Scan for the cell matching the given text and deliver its [x, y] coordinate at center. 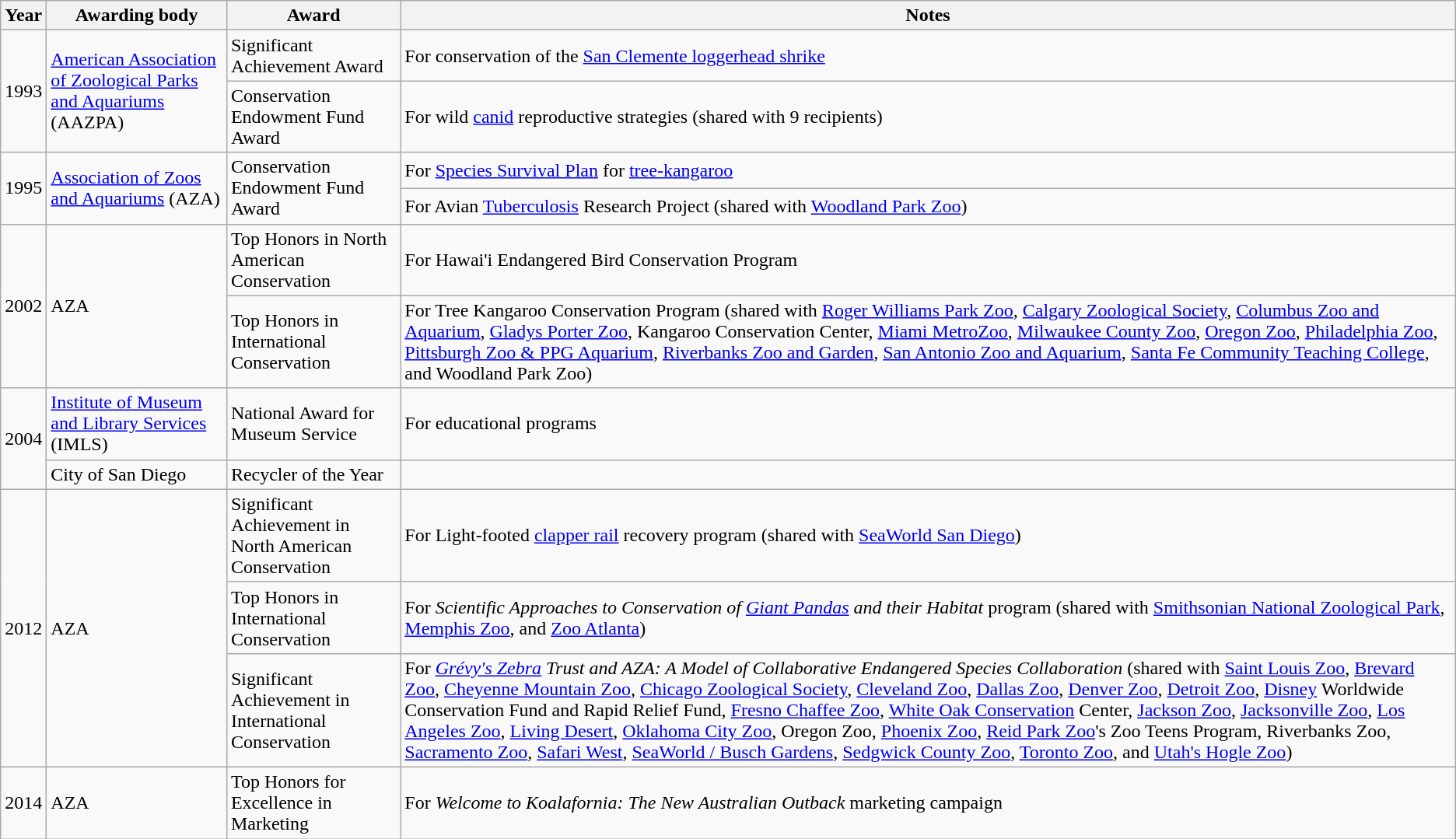
1993 [23, 92]
Significant Achievement in North American Conservation [313, 535]
For Avian Tuberculosis Research Project (shared with Woodland Park Zoo) [928, 206]
Institute of Museum and Library Services (IMLS) [137, 424]
Association of Zoos and Aquariums (AZA) [137, 188]
2012 [23, 628]
Recycler of the Year [313, 474]
2002 [23, 306]
Top Honors in North American Conservation [313, 260]
American Association of Zoological Parks and Aquariums (AAZPA) [137, 92]
For wild canid reproductive strategies (shared with 9 recipients) [928, 117]
1995 [23, 188]
City of San Diego [137, 474]
National Award for Museum Service [313, 424]
Significant Achievement in International Conservation [313, 710]
2004 [23, 439]
Notes [928, 16]
For Species Survival Plan for tree-kangaroo [928, 170]
Year [23, 16]
For educational programs [928, 424]
Significant Achievement Award [313, 56]
2014 [23, 802]
For conservation of the San Clemente loggerhead shrike [928, 56]
Top Honors for Excellence in Marketing [313, 802]
For Light-footed clapper rail recovery program (shared with SeaWorld San Diego) [928, 535]
Awarding body [137, 16]
For Hawai'i Endangered Bird Conservation Program [928, 260]
Award [313, 16]
For Welcome to Koalafornia: The New Australian Outback marketing campaign [928, 802]
